Identify which cell holds the provided text, then report its (x, y) central coordinate. 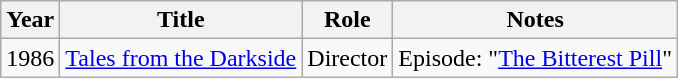
Role (348, 20)
Title (181, 20)
Year (30, 20)
Episode: "The Bitterest Pill" (536, 58)
Tales from the Darkside (181, 58)
Director (348, 58)
1986 (30, 58)
Notes (536, 20)
